Determine the [x, y] coordinate at the center of the cell enclosing the given text.  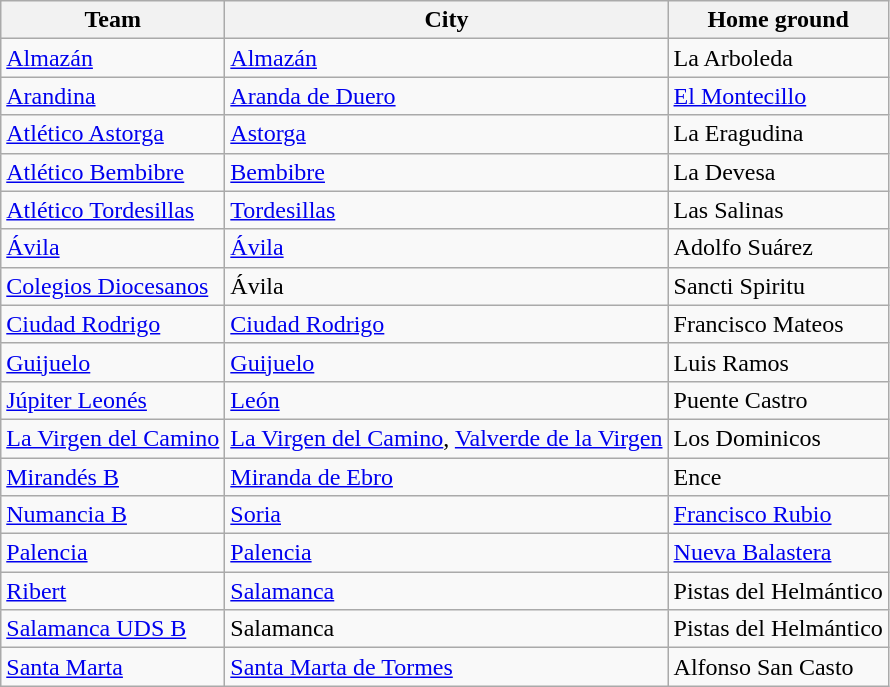
Ribert [113, 591]
La Eragudina [778, 134]
Arandina [113, 96]
City [446, 20]
Astorga [446, 134]
Alfonso San Casto [778, 667]
Adolfo Suárez [778, 248]
Home ground [778, 20]
Júpiter Leonés [113, 400]
El Montecillo [778, 96]
Aranda de Duero [446, 96]
Nueva Balastera [778, 553]
Francisco Mateos [778, 324]
La Virgen del Camino, Valverde de la Virgen [446, 438]
Atlético Tordesillas [113, 210]
León [446, 400]
Soria [446, 515]
La Arboleda [778, 58]
Bembibre [446, 172]
Santa Marta [113, 667]
Mirandés B [113, 477]
Los Dominicos [778, 438]
Las Salinas [778, 210]
Ence [778, 477]
La Devesa [778, 172]
Numancia B [113, 515]
Santa Marta de Tormes [446, 667]
La Virgen del Camino [113, 438]
Salamanca UDS B [113, 629]
Francisco Rubio [778, 515]
Colegios Diocesanos [113, 286]
Atlético Bembibre [113, 172]
Team [113, 20]
Tordesillas [446, 210]
Puente Castro [778, 400]
Luis Ramos [778, 362]
Sancti Spiritu [778, 286]
Miranda de Ebro [446, 477]
Atlético Astorga [113, 134]
